Pinpoint the cell where the given text exists, returning its [X, Y] midpoint coordinate. 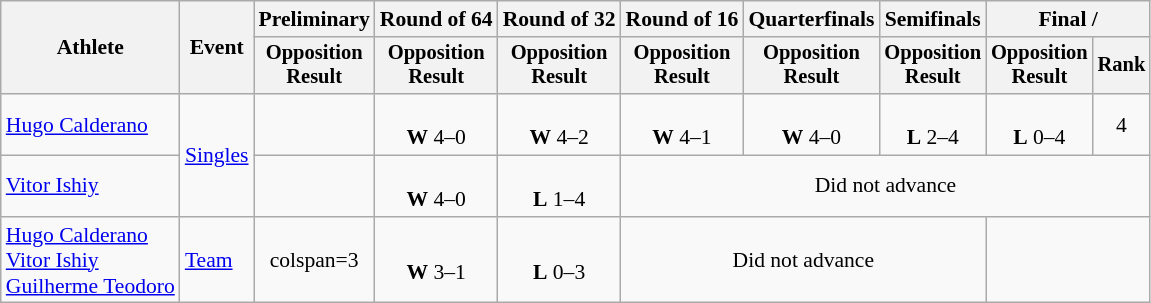
Quarterfinals [811, 19]
Round of 64 [436, 19]
W 4–1 [682, 124]
Semifinals [932, 19]
Preliminary [314, 19]
Final / [1068, 19]
L 2–4 [932, 124]
Did not advance [886, 186]
L 0–4 [1040, 124]
Round of 16 [682, 19]
Athlete [90, 48]
Hugo Calderano [90, 124]
Event [217, 48]
W 4–2 [560, 124]
4 [1122, 124]
Singles [217, 155]
Vitor Ishiy [90, 186]
Rank [1122, 66]
Round of 32 [560, 19]
L 1–4 [560, 186]
